Search for the cell housing the specified text and yield its (X, Y) center coordinate. 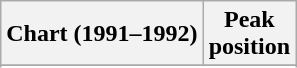
Peakposition (249, 34)
Chart (1991–1992) (102, 34)
